Output the [X, Y] coordinate of the center of the cell containing the given text.  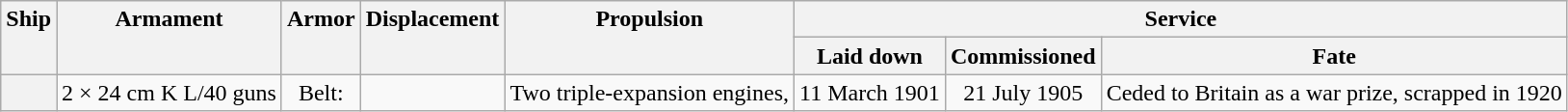
Ship [29, 38]
Fate [1334, 56]
2 × 24 cm K L/40 guns [170, 93]
Two triple-expansion engines, [649, 93]
Ceded to Britain as a war prize, scrapped in 1920 [1334, 93]
Armor [321, 38]
Service [1181, 19]
Commissioned [1023, 56]
21 July 1905 [1023, 93]
Displacement [432, 38]
Propulsion [649, 38]
11 March 1901 [871, 93]
Armament [170, 38]
Belt: [321, 93]
Laid down [871, 56]
